From the cell containing the given text, extract its center point as (x, y) coordinate. 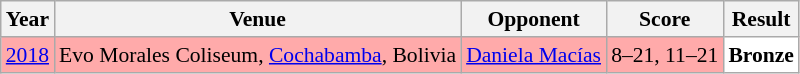
Daniela Macías (534, 55)
Bronze (761, 55)
Year (28, 19)
Result (761, 19)
Venue (258, 19)
Evo Morales Coliseum, Cochabamba, Bolivia (258, 55)
Opponent (534, 19)
2018 (28, 55)
8–21, 11–21 (664, 55)
Score (664, 19)
